Return the (X, Y) coordinate for the center point of the cell that contains the specified text.  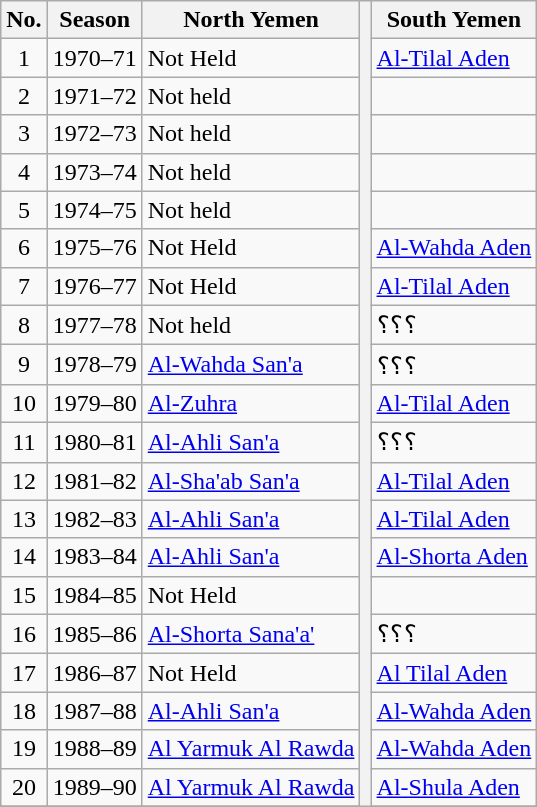
17 (24, 673)
Al-Shorta Sana'a' (251, 634)
11 (24, 442)
13 (24, 519)
Season (94, 20)
1974–75 (94, 210)
1978–79 (94, 365)
16 (24, 634)
6 (24, 248)
1980–81 (94, 442)
1977–78 (94, 325)
1981–82 (94, 481)
1983–84 (94, 557)
South Yemen (454, 20)
18 (24, 711)
Al-Sha'ab San'a (251, 481)
1987–88 (94, 711)
15 (24, 595)
Al-Wahda San'a (251, 365)
Al-Shula Aden (454, 787)
1982–83 (94, 519)
Al Tilal Aden (454, 673)
Al-Shorta Aden (454, 557)
9 (24, 365)
1970–71 (94, 58)
19 (24, 749)
1976–77 (94, 286)
14 (24, 557)
Al-Zuhra (251, 403)
1971–72 (94, 96)
2 (24, 96)
12 (24, 481)
No. (24, 20)
1973–74 (94, 172)
1972–73 (94, 134)
1985–86 (94, 634)
1988–89 (94, 749)
1989–90 (94, 787)
1986–87 (94, 673)
20 (24, 787)
1984–85 (94, 595)
5 (24, 210)
3 (24, 134)
7 (24, 286)
North Yemen (251, 20)
1 (24, 58)
1979–80 (94, 403)
8 (24, 325)
4 (24, 172)
1975–76 (94, 248)
10 (24, 403)
